Detect which cell encompasses the target text, then output its (x, y) center coordinate. 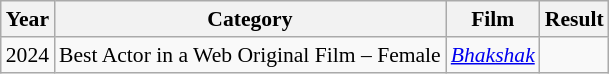
Category (250, 19)
2024 (28, 55)
Year (28, 19)
Result (574, 19)
Film (493, 19)
Best Actor in a Web Original Film – Female (250, 55)
Bhakshak (493, 55)
